Detect which cell encompasses the target text, then output its [x, y] center coordinate. 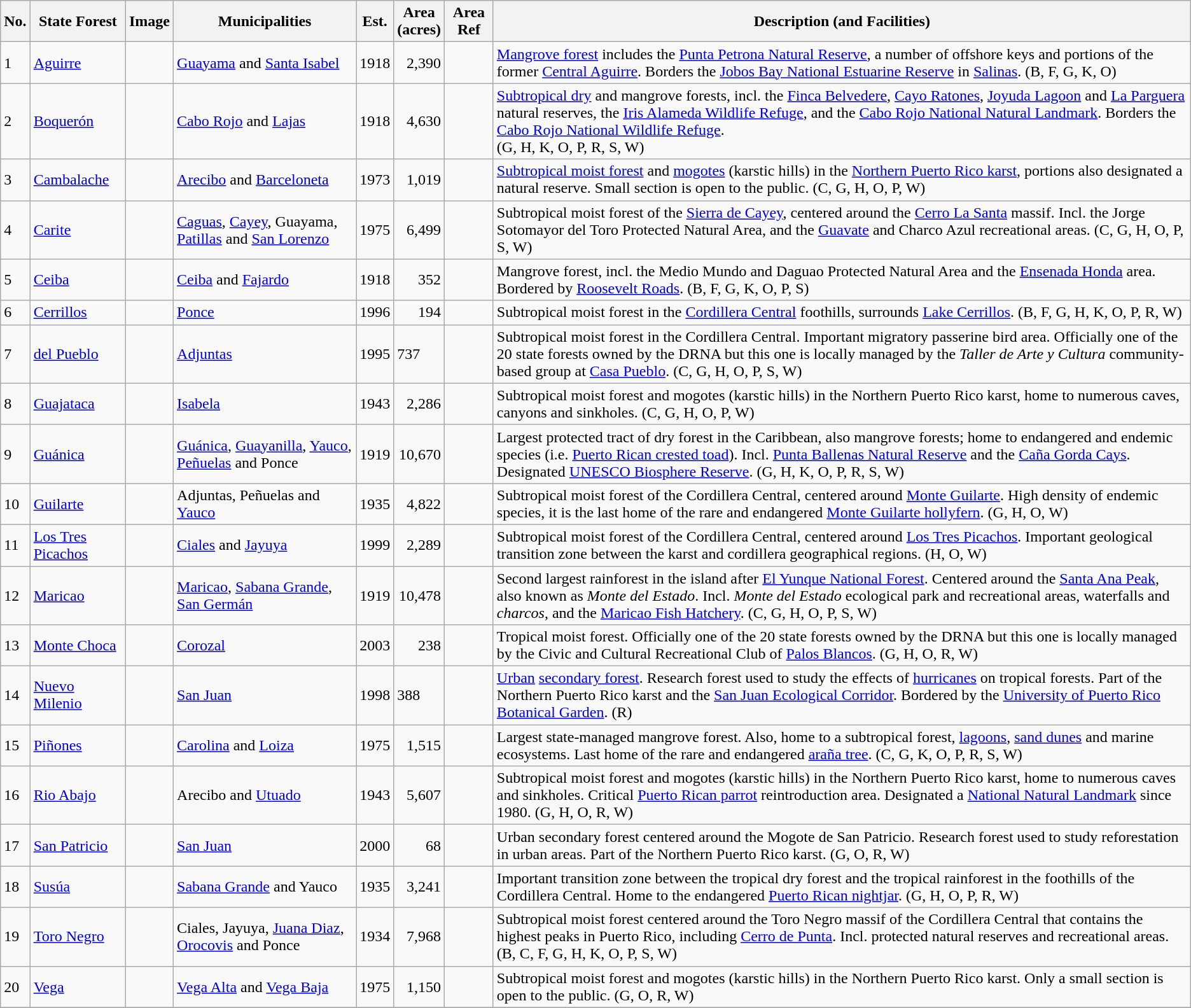
1,019 [419, 179]
Cerrillos [78, 312]
Aguirre [78, 62]
Piñones [78, 746]
Est. [375, 22]
2,390 [419, 62]
4 [15, 230]
16 [15, 795]
Sabana Grande and Yauco [265, 887]
Municipalities [265, 22]
Guajataca [78, 403]
15 [15, 746]
Ponce [265, 312]
State Forest [78, 22]
Adjuntas, Peñuelas and Yauco [265, 504]
Maricao [78, 596]
7 [15, 354]
Cabo Rojo and Lajas [265, 121]
Ceiba [78, 280]
14 [15, 696]
Corozal [265, 645]
Nuevo Milenio [78, 696]
10,478 [419, 596]
4,630 [419, 121]
2000 [375, 845]
No. [15, 22]
18 [15, 887]
1995 [375, 354]
6 [15, 312]
Carolina and Loiza [265, 746]
8 [15, 403]
19 [15, 937]
7,968 [419, 937]
del Pueblo [78, 354]
737 [419, 354]
17 [15, 845]
2,286 [419, 403]
4,822 [419, 504]
12 [15, 596]
10,670 [419, 454]
68 [419, 845]
1998 [375, 696]
Ceiba and Fajardo [265, 280]
352 [419, 280]
3,241 [419, 887]
Los Tres Picachos [78, 545]
9 [15, 454]
Guilarte [78, 504]
Arecibo and Utuado [265, 795]
Guánica, Guayanilla, Yauco, Peñuelas and Ponce [265, 454]
Image [149, 22]
5,607 [419, 795]
238 [419, 645]
2003 [375, 645]
20 [15, 986]
Toro Negro [78, 937]
Subtropical moist forest in the Cordillera Central foothills, surrounds Lake Cerrillos. (B, F, G, H, K, O, P, R, W) [842, 312]
1,515 [419, 746]
Area Ref [470, 22]
1 [15, 62]
Caguas, Cayey, Guayama, Patillas and San Lorenzo [265, 230]
11 [15, 545]
5 [15, 280]
San Patricio [78, 845]
1973 [375, 179]
13 [15, 645]
Description (and Facilities) [842, 22]
Vega [78, 986]
Cambalache [78, 179]
1,150 [419, 986]
2 [15, 121]
Area(acres) [419, 22]
388 [419, 696]
Subtropical moist forest and mogotes (karstic hills) in the Northern Puerto Rico karst. Only a small section is open to the public. (G, O, R, W) [842, 986]
Ciales and Jayuya [265, 545]
6,499 [419, 230]
Arecibo and Barceloneta [265, 179]
10 [15, 504]
Isabela [265, 403]
Vega Alta and Vega Baja [265, 986]
Adjuntas [265, 354]
3 [15, 179]
Maricao, Sabana Grande, San Germán [265, 596]
2,289 [419, 545]
Susúa [78, 887]
1996 [375, 312]
194 [419, 312]
Boquerón [78, 121]
Guayama and Santa Isabel [265, 62]
1999 [375, 545]
Monte Choca [78, 645]
Ciales, Jayuya, Juana Diaz, Orocovis and Ponce [265, 937]
1934 [375, 937]
Rio Abajo [78, 795]
Carite [78, 230]
Guánica [78, 454]
